Provide the (X, Y) coordinate of the cell's center where the given text is located.  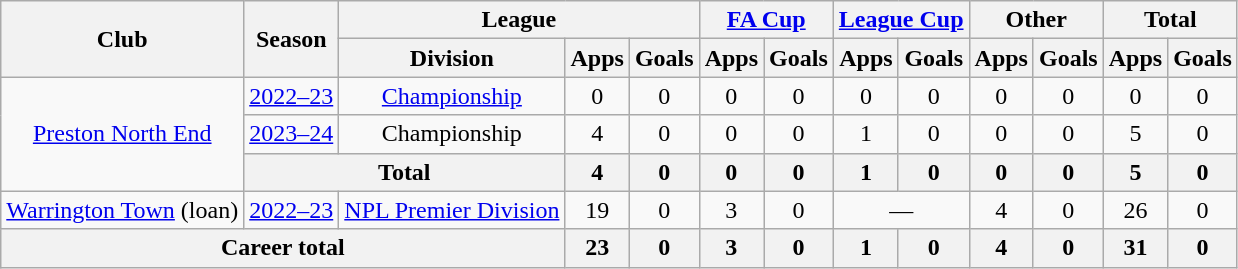
Division (452, 58)
NPL Premier Division (452, 210)
2023–24 (292, 134)
Other (1036, 20)
FA Cup (766, 20)
23 (597, 248)
League Cup (901, 20)
26 (1135, 210)
Career total (283, 248)
Warrington Town (loan) (122, 210)
— (901, 210)
31 (1135, 248)
Club (122, 39)
League (519, 20)
Season (292, 39)
19 (597, 210)
Preston North End (122, 134)
